Extract the (X, Y) coordinate from the center of the cell holding the provided text.  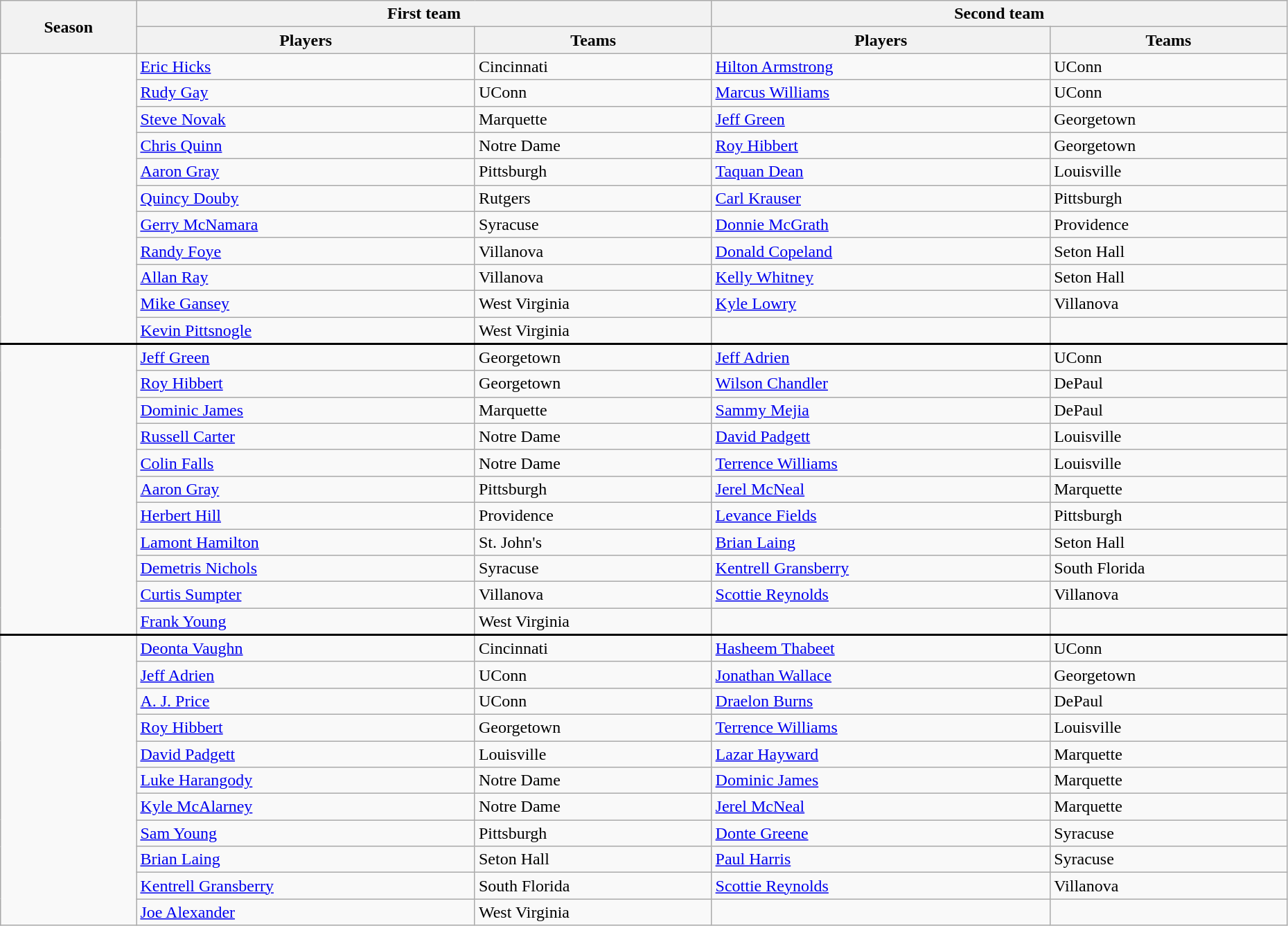
Allan Ray (306, 277)
Wilson Chandler (881, 384)
A. J. Price (306, 701)
Gerry McNamara (306, 224)
Rutgers (593, 198)
Kelly Whitney (881, 277)
Demetris Nichols (306, 569)
Deonta Vaughn (306, 648)
Kevin Pittsnogle (306, 331)
Mike Gansey (306, 303)
Frank Young (306, 622)
Donte Greene (881, 833)
Paul Harris (881, 860)
Donald Copeland (881, 251)
Donnie McGrath (881, 224)
Kyle McAlarney (306, 807)
First team (424, 14)
Sammy Mejia (881, 410)
Kyle Lowry (881, 303)
Draelon Burns (881, 701)
Sam Young (306, 833)
Steve Novak (306, 119)
Levance Fields (881, 515)
Carl Krauser (881, 198)
Hilton Armstrong (881, 66)
Taquan Dean (881, 172)
Marcus Williams (881, 93)
Russell Carter (306, 436)
Rudy Gay (306, 93)
Curtis Sumpter (306, 595)
Second team (999, 14)
Herbert Hill (306, 515)
Luke Harangody (306, 781)
Season (69, 27)
Eric Hicks (306, 66)
Quincy Douby (306, 198)
Lazar Hayward (881, 754)
Hasheem Thabeet (881, 648)
Colin Falls (306, 463)
Randy Foye (306, 251)
Lamont Hamilton (306, 542)
Jonathan Wallace (881, 675)
Chris Quinn (306, 145)
St. John's (593, 542)
Joe Alexander (306, 912)
